Identify which cell holds the provided text, then report its [x, y] central coordinate. 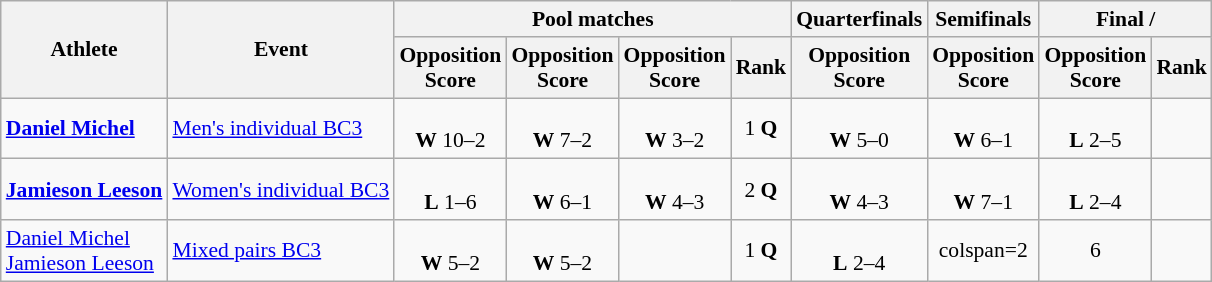
W 7–1 [983, 190]
W 7–2 [562, 128]
Daniel Michel [84, 128]
Jamieson Leeson [84, 190]
Athlete [84, 50]
Men's individual BC3 [280, 128]
Quarterfinals [859, 19]
W 10–2 [450, 128]
Women's individual BC3 [280, 190]
2 Q [762, 190]
L 1–6 [450, 190]
L 2–5 [1095, 128]
Event [280, 50]
Pool matches [592, 19]
Mixed pairs BC3 [280, 250]
W 5–0 [859, 128]
W 3–2 [675, 128]
Semifinals [983, 19]
Final / [1126, 19]
Daniel MichelJamieson Leeson [84, 250]
colspan=2 [983, 250]
6 [1095, 250]
